For the text-containing cell, return its midpoint in (X, Y) coordinate format. 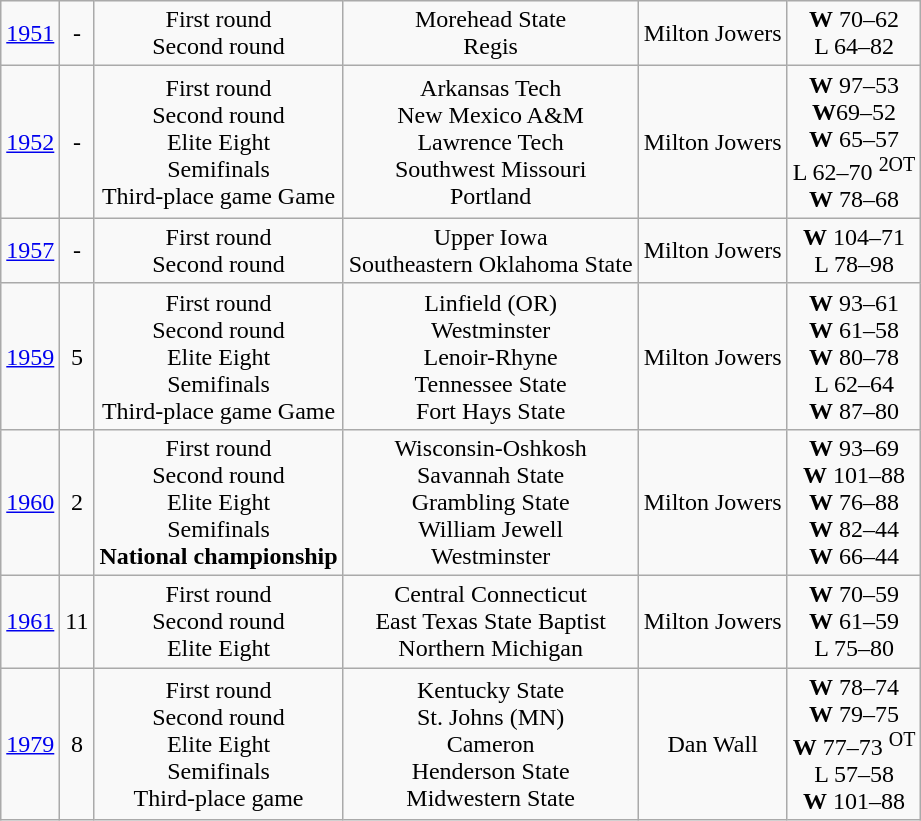
First roundSecond roundElite Eight (218, 622)
11 (77, 622)
1952 (30, 142)
W 93–61W 61–58 W 80–78 L 62–64 W 87–80 (854, 356)
1957 (30, 250)
W 93–69W 101–88 W 76–88W 82–44 W 66–44 (854, 502)
Wisconsin-OshkoshSavannah StateGrambling StateWilliam JewellWestminster (490, 502)
1961 (30, 622)
1959 (30, 356)
Upper IowaSoutheastern Oklahoma State (490, 250)
Kentucky StateSt. Johns (MN)CameronHenderson StateMidwestern State (490, 744)
8 (77, 744)
W 70–59W 61–59 L 75–80 (854, 622)
Morehead StateRegis (490, 34)
W 97–53W69–52 W 65–57 L 62–70 2OT W 78–68 (854, 142)
2 (77, 502)
1951 (30, 34)
Central ConnecticutEast Texas State BaptistNorthern Michigan (490, 622)
Linfield (OR)WestminsterLenoir-RhyneTennessee StateFort Hays State (490, 356)
First roundSecond roundElite EightSemifinalsNational championship (218, 502)
1979 (30, 744)
Arkansas TechNew Mexico A&MLawrence TechSouthwest MissouriPortland (490, 142)
1960 (30, 502)
W 104–71L 78–98 (854, 250)
W 78–74W 79–75 W 77–73 OT L 57–58 W 101–88 (854, 744)
5 (77, 356)
Dan Wall (712, 744)
W 70–62L 64–82 (854, 34)
First roundSecond roundElite EightSemifinalsThird-place game (218, 744)
